Return [x, y] of the center of cell containing provided text 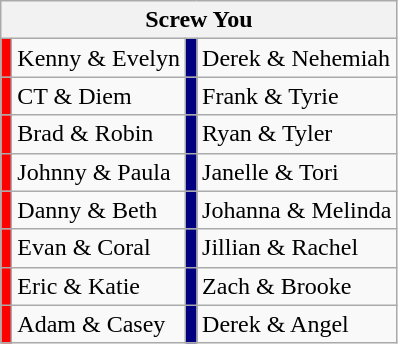
Derek & Nehemiah [297, 58]
CT & Diem [99, 96]
Johanna & Melinda [297, 210]
Eric & Katie [99, 286]
Jillian & Rachel [297, 248]
Kenny & Evelyn [99, 58]
Ryan & Tyler [297, 134]
Evan & Coral [99, 248]
Janelle & Tori [297, 172]
Frank & Tyrie [297, 96]
Danny & Beth [99, 210]
Derek & Angel [297, 324]
Zach & Brooke [297, 286]
Screw You [199, 20]
Johnny & Paula [99, 172]
Adam & Casey [99, 324]
Brad & Robin [99, 134]
